Provide the [X, Y] coordinate of the cell's center where the given text is located.  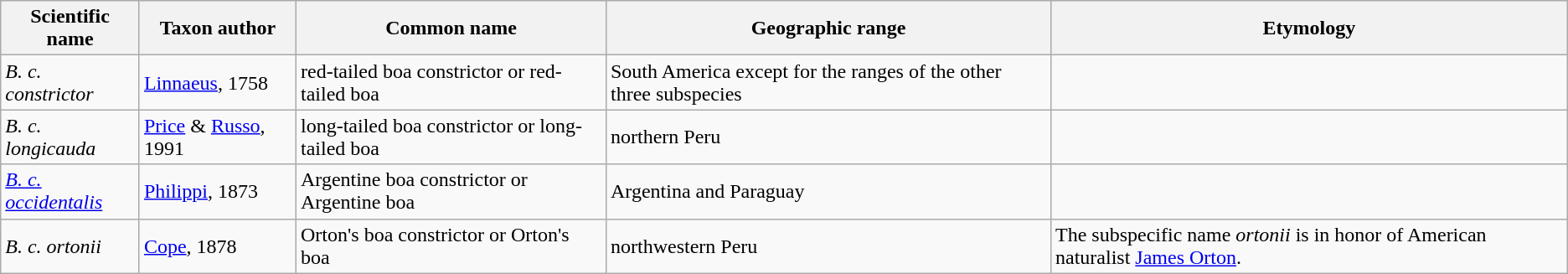
Geographic range [828, 28]
Scientific name [70, 28]
Linnaeus, 1758 [218, 82]
Common name [451, 28]
long-tailed boa constrictor or long-tailed boa [451, 137]
Etymology [1310, 28]
South America except for the ranges of the other three subspecies [828, 82]
northwestern Peru [828, 246]
northern Peru [828, 137]
B. c. occidentalis [70, 191]
Cope, 1878 [218, 246]
Argentine boa constrictor or Argentine boa [451, 191]
Orton's boa constrictor or Orton's boa [451, 246]
B. c. constrictor [70, 82]
red-tailed boa constrictor or red-tailed boa [451, 82]
Price & Russo, 1991 [218, 137]
Taxon author [218, 28]
Philippi, 1873 [218, 191]
B. c. ortonii [70, 246]
B. c. longicauda [70, 137]
Argentina and Paraguay [828, 191]
The subspecific name ortonii is in honor of American naturalist James Orton. [1310, 246]
